Provide the [X, Y] coordinate of the cell's center where the given text is located.  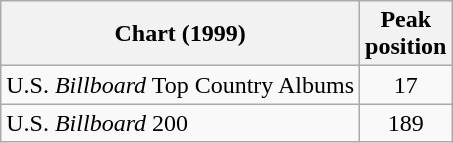
Chart (1999) [180, 34]
17 [406, 85]
189 [406, 123]
Peakposition [406, 34]
U.S. Billboard 200 [180, 123]
U.S. Billboard Top Country Albums [180, 85]
